Provide the [x, y] coordinate of the cell's center where the given text is located.  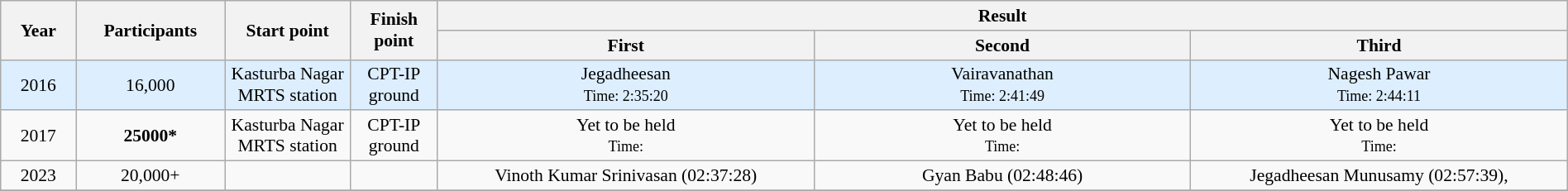
Second [1002, 45]
Result [1002, 16]
Participants [151, 30]
Finish point [394, 30]
25000* [151, 136]
20,000+ [151, 176]
First [625, 45]
JegadheesanTime: 2:35:20 [625, 84]
2023 [38, 176]
2017 [38, 136]
Gyan Babu (02:48:46) [1002, 176]
2016 [38, 84]
VairavanathanTime: 2:41:49 [1002, 84]
16,000 [151, 84]
Start point [288, 30]
Vinoth Kumar Srinivasan (02:37:28) [625, 176]
Jegadheesan Munusamy (02:57:39), [1379, 176]
Nagesh PawarTime: 2:44:11 [1379, 84]
Third [1379, 45]
Year [38, 30]
